Return [X, Y] of the center of cell containing provided text 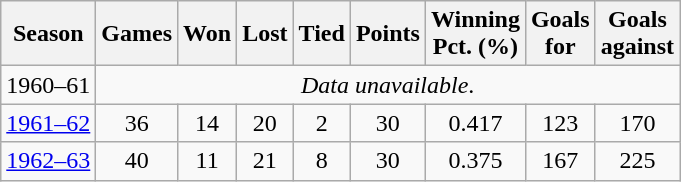
1960–61 [48, 85]
21 [265, 161]
11 [208, 161]
170 [637, 123]
8 [322, 161]
Data unavailable. [388, 85]
1961–62 [48, 123]
1962–63 [48, 161]
40 [137, 161]
0.417 [475, 123]
225 [637, 161]
Goalsfor [560, 34]
Won [208, 34]
0.375 [475, 161]
Goalsagainst [637, 34]
Season [48, 34]
2 [322, 123]
WinningPct. (%) [475, 34]
Games [137, 34]
36 [137, 123]
123 [560, 123]
167 [560, 161]
Points [388, 34]
Lost [265, 34]
Tied [322, 34]
20 [265, 123]
14 [208, 123]
